Scan for the cell matching the given text and deliver its (X, Y) coordinate at center. 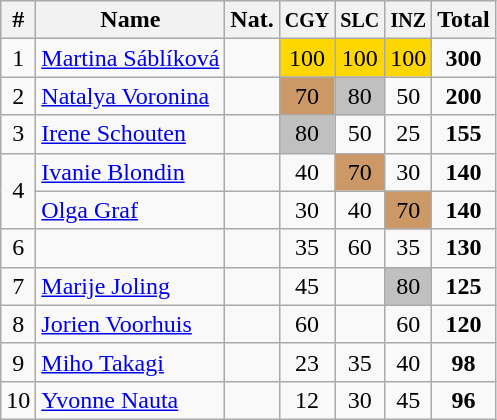
155 (464, 134)
23 (307, 362)
25 (408, 134)
# (18, 20)
6 (18, 248)
Ivanie Blondin (130, 172)
Natalya Voronina (130, 96)
12 (307, 400)
Yvonne Nauta (130, 400)
INZ (408, 20)
Irene Schouten (130, 134)
8 (18, 324)
Martina Sáblíková (130, 58)
Total (464, 20)
Marije Joling (130, 286)
10 (18, 400)
1 (18, 58)
7 (18, 286)
4 (18, 191)
2 (18, 96)
Miho Takagi (130, 362)
98 (464, 362)
SLC (360, 20)
120 (464, 324)
Nat. (252, 20)
CGY (307, 20)
Jorien Voorhuis (130, 324)
200 (464, 96)
96 (464, 400)
3 (18, 134)
300 (464, 58)
9 (18, 362)
125 (464, 286)
Olga Graf (130, 210)
Name (130, 20)
130 (464, 248)
